Extract the [x, y] coordinate from the center of the cell holding the provided text.  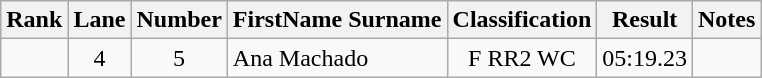
FirstName Surname [337, 20]
Result [645, 20]
F RR2 WC [522, 58]
4 [100, 58]
5 [179, 58]
Classification [522, 20]
Rank [34, 20]
Notes [727, 20]
05:19.23 [645, 58]
Ana Machado [337, 58]
Lane [100, 20]
Number [179, 20]
